Determine the (X, Y) coordinate at the center of the cell enclosing the given text.  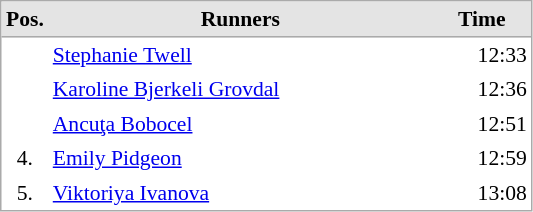
4. (26, 158)
5. (26, 193)
Stephanie Twell (240, 55)
Viktoriya Ivanova (240, 193)
13:08 (482, 193)
12:33 (482, 55)
Emily Pidgeon (240, 158)
Time (482, 20)
Pos. (26, 20)
Runners (240, 20)
12:59 (482, 158)
12:51 (482, 123)
12:36 (482, 89)
Ancuţa Bobocel (240, 123)
Karoline Bjerkeli Grovdal (240, 89)
